From the cell containing the given text, extract its center point as [x, y] coordinate. 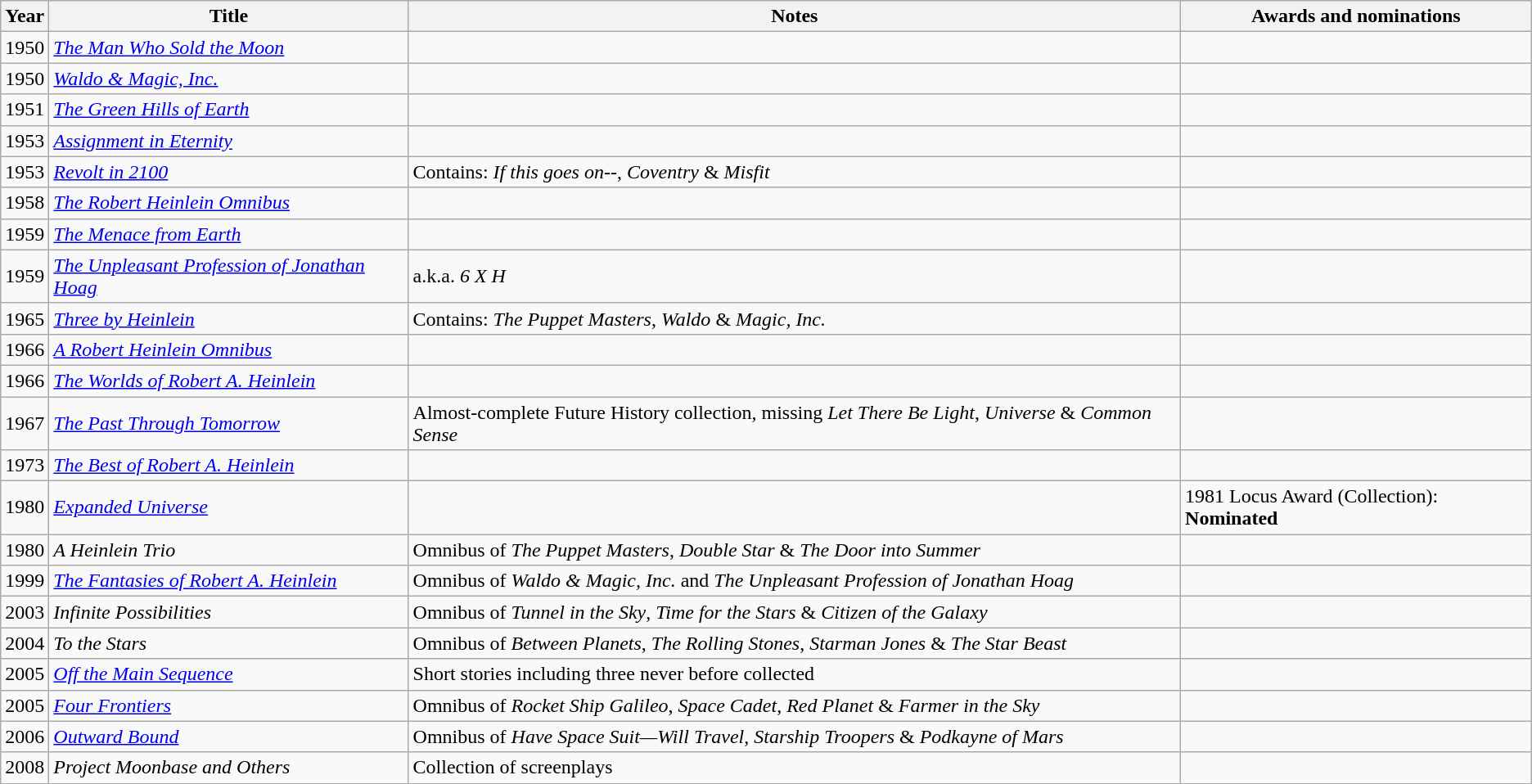
The Menace from Earth [229, 234]
Collection of screenplays [795, 768]
a.k.a. 6 X H [795, 277]
Assignment in Eternity [229, 141]
1981 Locus Award (Collection): Nominated [1357, 507]
A Robert Heinlein Omnibus [229, 349]
Omnibus of The Puppet Masters, Double Star & The Door into Summer [795, 550]
The Fantasies of Robert A. Heinlein [229, 581]
1965 [25, 318]
To the Stars [229, 643]
The Worlds of Robert A. Heinlein [229, 381]
Omnibus of Rocket Ship Galileo, Space Cadet, Red Planet & Farmer in the Sky [795, 705]
Contains: The Puppet Masters, Waldo & Magic, Inc. [795, 318]
Project Moonbase and Others [229, 768]
Omnibus of Have Space Suit—Will Travel, Starship Troopers & Podkayne of Mars [795, 737]
Off the Main Sequence [229, 674]
The Man Who Sold the Moon [229, 47]
Year [25, 16]
The Best of Robert A. Heinlein [229, 466]
Omnibus of Between Planets, The Rolling Stones, Starman Jones & The Star Beast [795, 643]
Revolt in 2100 [229, 172]
The Past Through Tomorrow [229, 422]
1958 [25, 203]
1999 [25, 581]
2008 [25, 768]
Awards and nominations [1357, 16]
The Unpleasant Profession of Jonathan Hoag [229, 277]
Waldo & Magic, Inc. [229, 79]
1951 [25, 110]
Notes [795, 16]
Contains: If this goes on--, Coventry & Misfit [795, 172]
2006 [25, 737]
Four Frontiers [229, 705]
Short stories including three never before collected [795, 674]
The Robert Heinlein Omnibus [229, 203]
2003 [25, 612]
1967 [25, 422]
The Green Hills of Earth [229, 110]
2004 [25, 643]
Title [229, 16]
Three by Heinlein [229, 318]
Expanded Universe [229, 507]
Infinite Possibilities [229, 612]
Omnibus of Waldo & Magic, Inc. and The Unpleasant Profession of Jonathan Hoag [795, 581]
1973 [25, 466]
A Heinlein Trio [229, 550]
Outward Bound [229, 737]
Omnibus of Tunnel in the Sky, Time for the Stars & Citizen of the Galaxy [795, 612]
Almost-complete Future History collection, missing Let There Be Light, Universe & Common Sense [795, 422]
